Provide the [X, Y] coordinate of the cell's center where the given text is located.  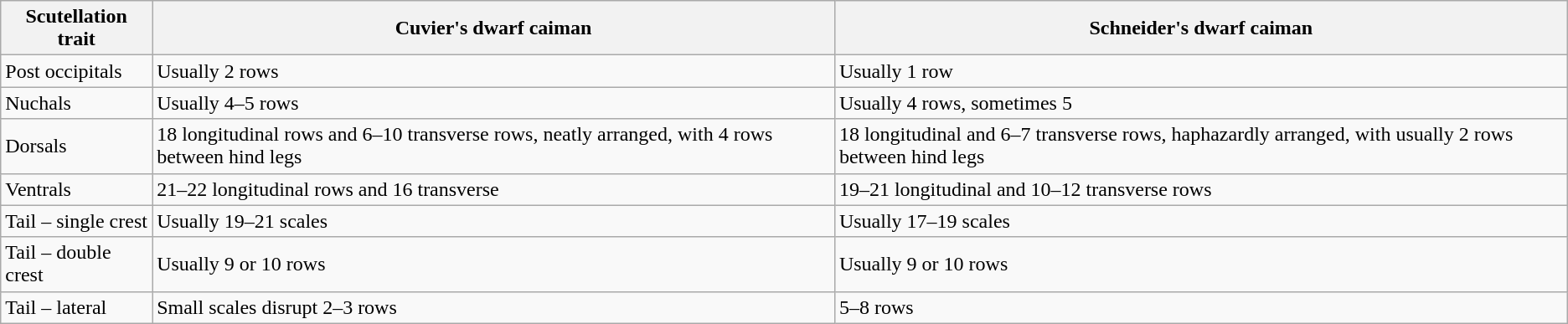
Usually 4 rows, sometimes 5 [1201, 103]
Schneider's dwarf caiman [1201, 28]
Dorsals [77, 146]
Usually 4–5 rows [494, 103]
Usually 19–21 scales [494, 221]
18 longitudinal rows and 6–10 transverse rows, neatly arranged, with 4 rows between hind legs [494, 146]
Small scales disrupt 2–3 rows [494, 307]
Scutellation trait [77, 28]
21–22 longitudinal rows and 16 transverse [494, 189]
Tail – double crest [77, 265]
Post occipitals [77, 71]
5–8 rows [1201, 307]
Usually 2 rows [494, 71]
Ventrals [77, 189]
Usually 17–19 scales [1201, 221]
Usually 1 row [1201, 71]
Tail – single crest [77, 221]
Tail – lateral [77, 307]
18 longitudinal and 6–7 transverse rows, haphazardly arranged, with usually 2 rows between hind legs [1201, 146]
19–21 longitudinal and 10–12 transverse rows [1201, 189]
Cuvier's dwarf caiman [494, 28]
Nuchals [77, 103]
